Return the [X, Y] coordinate for the center point of the cell that contains the specified text.  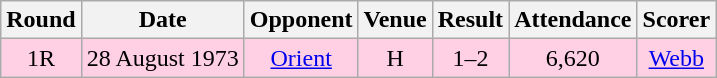
1–2 [470, 58]
Result [470, 20]
Attendance [573, 20]
Opponent [301, 20]
Date [162, 20]
28 August 1973 [162, 58]
H [395, 58]
Webb [676, 58]
1R [41, 58]
Scorer [676, 20]
Round [41, 20]
Orient [301, 58]
Venue [395, 20]
6,620 [573, 58]
